Scan for the cell matching the given text and deliver its (X, Y) coordinate at center. 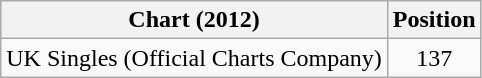
Chart (2012) (194, 20)
Position (434, 20)
137 (434, 58)
UK Singles (Official Charts Company) (194, 58)
